From the cell containing the given text, extract its center point as [X, Y] coordinate. 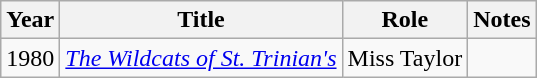
Notes [502, 20]
1980 [30, 58]
The Wildcats of St. Trinian's [201, 58]
Title [201, 20]
Year [30, 20]
Role [405, 20]
Miss Taylor [405, 58]
